Return (x, y) of the center of cell containing provided text 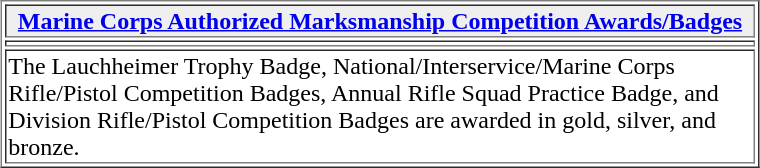
Marine Corps Authorized Marksmanship Competition Awards/Badges (380, 20)
